Output the (X, Y) coordinate of the center of the cell containing the given text.  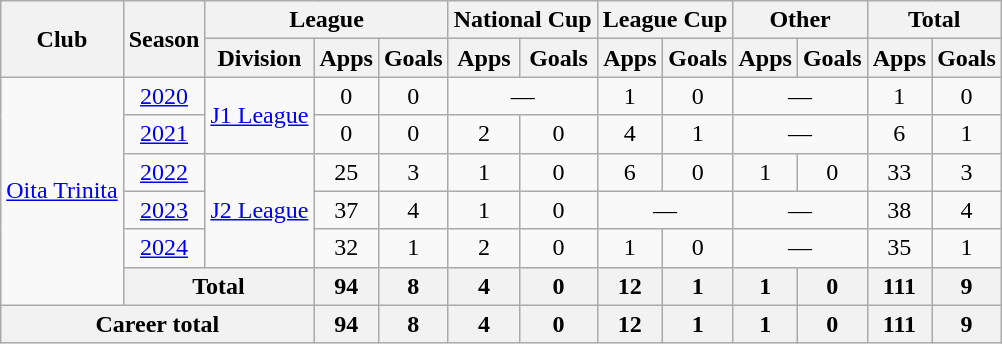
National Cup (522, 20)
J2 League (260, 210)
2023 (164, 210)
32 (346, 248)
2020 (164, 96)
37 (346, 210)
2022 (164, 172)
25 (346, 172)
J1 League (260, 115)
38 (899, 210)
Season (164, 39)
League Cup (665, 20)
Division (260, 58)
2021 (164, 134)
Other (800, 20)
Oita Trinita (62, 191)
Club (62, 39)
Career total (158, 324)
35 (899, 248)
33 (899, 172)
2024 (164, 248)
League (326, 20)
